Determine the [x, y] coordinate at the center of the cell enclosing the given text.  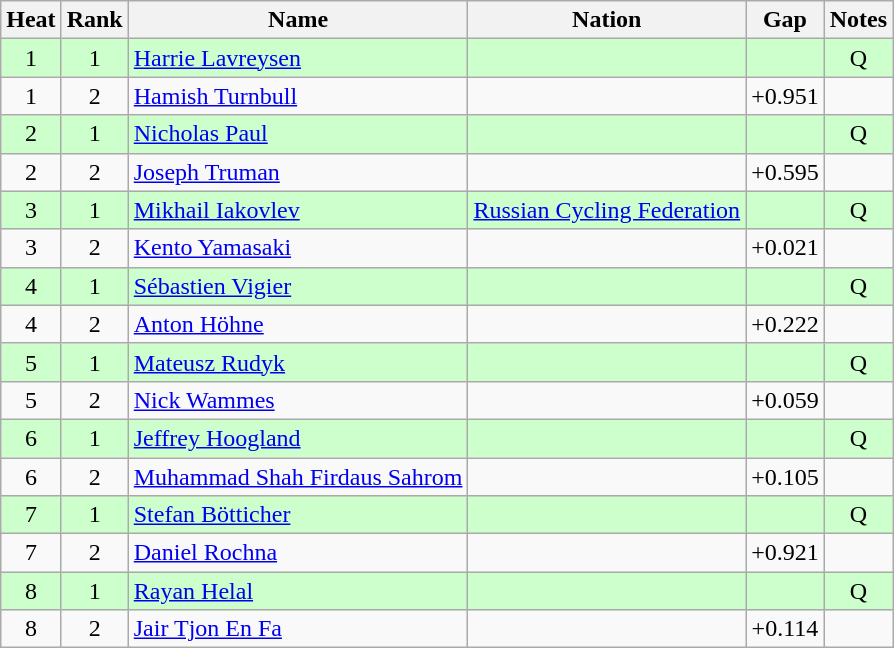
+0.059 [786, 400]
Harrie Lavreysen [298, 58]
Name [298, 20]
Mikhail Iakovlev [298, 210]
Daniel Rochna [298, 553]
Anton Höhne [298, 324]
+0.595 [786, 172]
Nick Wammes [298, 400]
+0.105 [786, 477]
Russian Cycling Federation [607, 210]
Muhammad Shah Firdaus Sahrom [298, 477]
Kento Yamasaki [298, 248]
+0.114 [786, 629]
Mateusz Rudyk [298, 362]
Stefan Bötticher [298, 515]
+0.021 [786, 248]
Rayan Helal [298, 591]
Hamish Turnbull [298, 96]
Heat [31, 20]
Jair Tjon En Fa [298, 629]
Nicholas Paul [298, 134]
Gap [786, 20]
Notes [858, 20]
+0.951 [786, 96]
+0.222 [786, 324]
Rank [94, 20]
Jeffrey Hoogland [298, 438]
Nation [607, 20]
Joseph Truman [298, 172]
Sébastien Vigier [298, 286]
+0.921 [786, 553]
